Capture the cell that displays the provided text and extract its [X, Y] central coordinate. 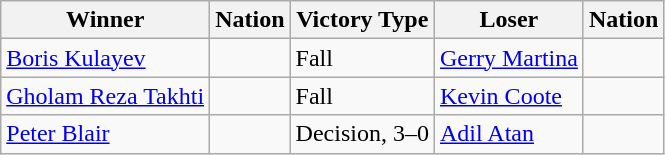
Loser [508, 20]
Peter Blair [106, 134]
Adil Atan [508, 134]
Decision, 3–0 [362, 134]
Kevin Coote [508, 96]
Gerry Martina [508, 58]
Winner [106, 20]
Gholam Reza Takhti [106, 96]
Boris Kulayev [106, 58]
Victory Type [362, 20]
